Output the (X, Y) coordinate of the center of the cell containing the given text.  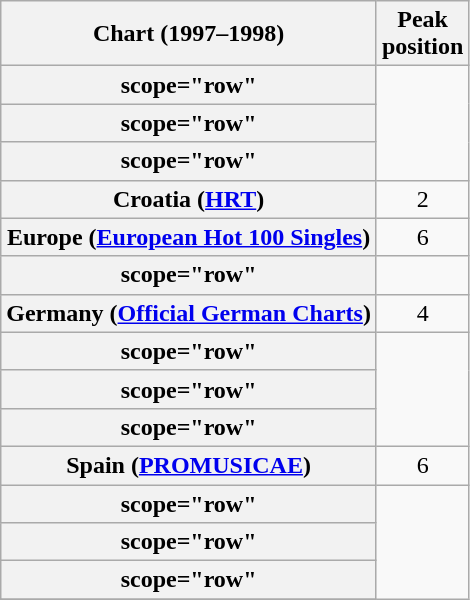
Spain (PROMUSICAE) (189, 465)
Croatia (HRT) (189, 199)
Europe (European Hot 100 Singles) (189, 237)
Chart (1997–1998) (189, 34)
Peakposition (422, 34)
2 (422, 199)
4 (422, 313)
Germany (Official German Charts) (189, 313)
